Capture the cell that displays the provided text and extract its (X, Y) central coordinate. 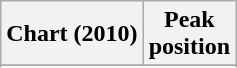
Chart (2010) (72, 34)
Peakposition (189, 34)
